Capture the cell that displays the provided text and extract its (x, y) central coordinate. 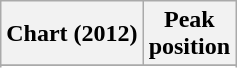
Chart (2012) (72, 34)
Peakposition (189, 34)
